Output the [X, Y] coordinate of the center of the cell containing the given text.  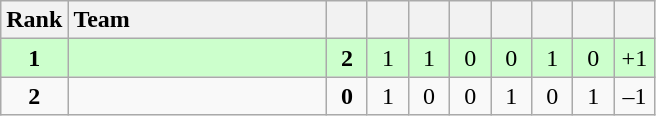
Team [198, 20]
–1 [634, 96]
Rank [34, 20]
+1 [634, 58]
